From the cell containing the given text, extract its center point as [X, Y] coordinate. 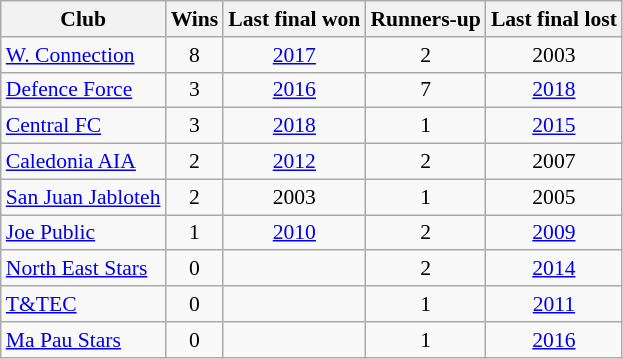
2012 [294, 162]
Ma Pau Stars [84, 340]
2011 [554, 304]
Runners-up [425, 19]
2017 [294, 55]
2014 [554, 269]
San Juan Jabloteh [84, 197]
2015 [554, 126]
2009 [554, 233]
Last final won [294, 19]
Caledonia AIA [84, 162]
Wins [195, 19]
Club [84, 19]
2010 [294, 233]
W. Connection [84, 55]
2007 [554, 162]
Central FC [84, 126]
North East Stars [84, 269]
Defence Force [84, 90]
8 [195, 55]
7 [425, 90]
Last final lost [554, 19]
Joe Public [84, 233]
T&TEC [84, 304]
2005 [554, 197]
